Determine the [x, y] coordinate at the center of the cell enclosing the given text.  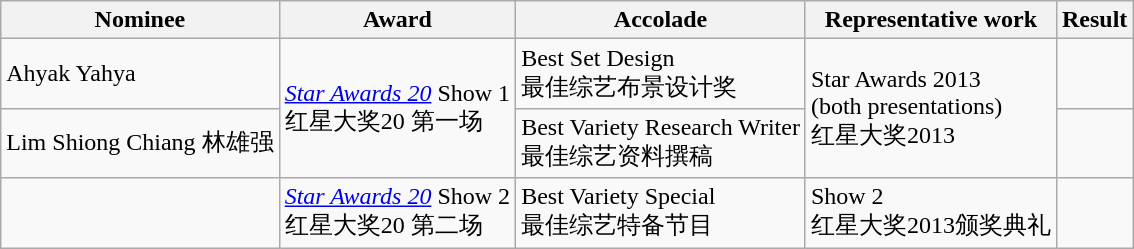
Star Awards 20 Show 2 红星大奖20 第二场 [397, 213]
Result [1094, 20]
Star Awards 2013(both presentations)红星大奖2013 [930, 108]
Nominee [140, 20]
Best Variety Research Writer 最佳综艺资料撰稿 [661, 143]
Best Set Design 最佳综艺布景设计奖 [661, 74]
Award [397, 20]
Best Variety Special最佳综艺特备节目 [661, 213]
Star Awards 20 Show 1 红星大奖20 第一场 [397, 108]
Ahyak Yahya [140, 74]
Show 2 红星大奖2013颁奖典礼 [930, 213]
Accolade [661, 20]
Lim Shiong Chiang 林雄强 [140, 143]
Representative work [930, 20]
